Return the [x, y] coordinate for the center point of the cell that contains the specified text.  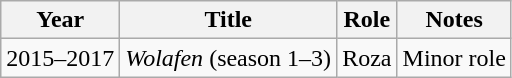
Title [228, 20]
Role [367, 20]
Roza [367, 58]
Wolafen (season 1–3) [228, 58]
2015–2017 [60, 58]
Minor role [454, 58]
Year [60, 20]
Notes [454, 20]
